Return [x, y] of the center of cell containing provided text 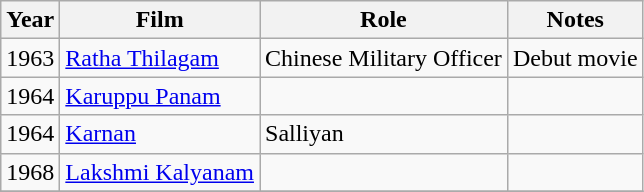
Lakshmi Kalyanam [160, 172]
Ratha Thilagam [160, 58]
Film [160, 20]
Debut movie [575, 58]
Karnan [160, 134]
Role [384, 20]
Notes [575, 20]
Salliyan [384, 134]
Karuppu Panam [160, 96]
Chinese Military Officer [384, 58]
1963 [30, 58]
1968 [30, 172]
Year [30, 20]
